Search for the cell housing the specified text and yield its (X, Y) center coordinate. 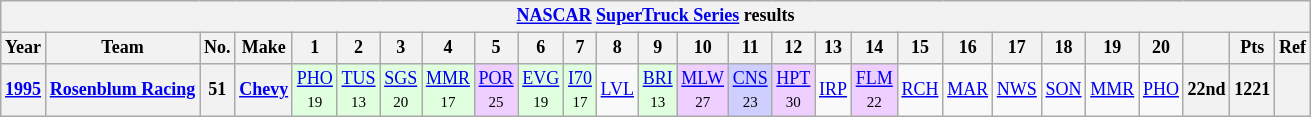
No. (218, 48)
SGS20 (401, 90)
3 (401, 48)
MAR (968, 90)
POR25 (496, 90)
5 (496, 48)
6 (541, 48)
1995 (24, 90)
MMR17 (448, 90)
BRI13 (658, 90)
1 (314, 48)
8 (617, 48)
NWS (1016, 90)
7 (580, 48)
22nd (1206, 90)
20 (1162, 48)
SON (1064, 90)
Rosenblum Racing (122, 90)
Chevy (264, 90)
12 (794, 48)
CNS23 (750, 90)
RCH (920, 90)
MMR (1112, 90)
NASCAR SuperTruck Series results (656, 16)
2 (358, 48)
15 (920, 48)
HPT30 (794, 90)
I7017 (580, 90)
11 (750, 48)
Pts (1252, 48)
1221 (1252, 90)
Ref (1293, 48)
51 (218, 90)
16 (968, 48)
PHO19 (314, 90)
14 (874, 48)
LVL (617, 90)
17 (1016, 48)
EVG19 (541, 90)
FLM22 (874, 90)
TUS13 (358, 90)
13 (834, 48)
9 (658, 48)
PHO (1162, 90)
IRP (834, 90)
MLW27 (702, 90)
19 (1112, 48)
4 (448, 48)
Team (122, 48)
18 (1064, 48)
Year (24, 48)
10 (702, 48)
Make (264, 48)
